Identify which cell holds the provided text, then report its [x, y] central coordinate. 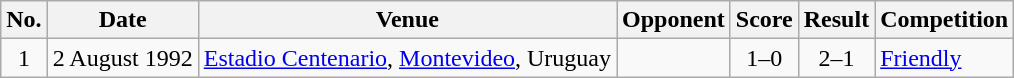
Date [122, 20]
Friendly [944, 58]
1 [24, 58]
Result [836, 20]
Opponent [674, 20]
Estadio Centenario, Montevideo, Uruguay [407, 58]
2 August 1992 [122, 58]
Score [764, 20]
No. [24, 20]
2–1 [836, 58]
1–0 [764, 58]
Competition [944, 20]
Venue [407, 20]
